Provide the [X, Y] coordinate of the cell's center where the given text is located.  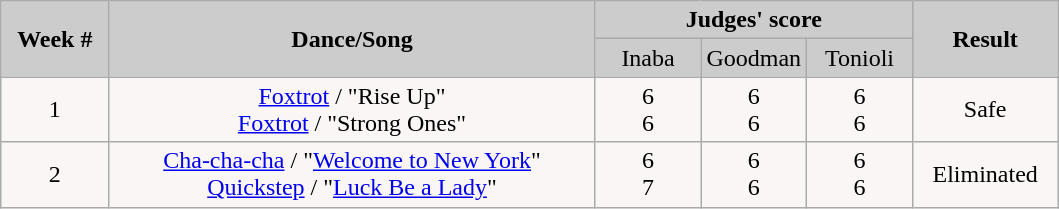
Eliminated [985, 174]
Week # [55, 39]
Foxtrot / "Rise Up"Foxtrot / "Strong Ones" [352, 110]
2 [55, 174]
Cha-cha-cha / "Welcome to New York"Quickstep / "Luck Be a Lady" [352, 174]
Safe [985, 110]
67 [648, 174]
Inaba [648, 58]
Judges' score [754, 20]
Goodman [754, 58]
Tonioli [860, 58]
Dance/Song [352, 39]
1 [55, 110]
Result [985, 39]
